Capture the cell that displays the provided text and extract its [x, y] central coordinate. 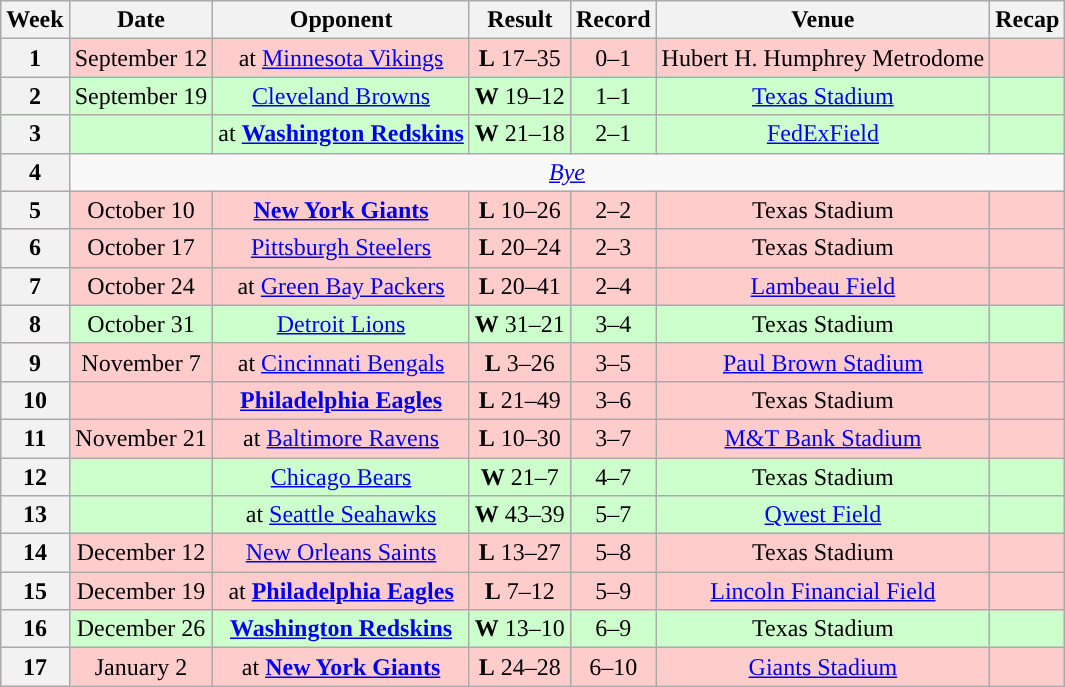
Lambeau Field [823, 286]
Result [520, 20]
New York Giants [341, 210]
6 [35, 248]
September 12 [141, 58]
17 [35, 667]
L 10–30 [520, 438]
October 31 [141, 324]
October 24 [141, 286]
9 [35, 362]
L 24–28 [520, 667]
November 7 [141, 362]
January 2 [141, 667]
Paul Brown Stadium [823, 362]
0–1 [613, 58]
3–4 [613, 324]
3 [35, 134]
2–1 [613, 134]
at Seattle Seahawks [341, 515]
New Orleans Saints [341, 553]
8 [35, 324]
Qwest Field [823, 515]
1 [35, 58]
3–5 [613, 362]
5 [35, 210]
Pittsburgh Steelers [341, 248]
October 17 [141, 248]
L 7–12 [520, 591]
15 [35, 591]
4 [35, 172]
W 13–10 [520, 629]
10 [35, 400]
at New York Giants [341, 667]
L 3–26 [520, 362]
13 [35, 515]
at Minnesota Vikings [341, 58]
L 10–26 [520, 210]
W 31–21 [520, 324]
L 17–35 [520, 58]
12 [35, 477]
14 [35, 553]
Lincoln Financial Field [823, 591]
at Washington Redskins [341, 134]
7 [35, 286]
Hubert H. Humphrey Metrodome [823, 58]
5–9 [613, 591]
5–8 [613, 553]
Washington Redskins [341, 629]
Detroit Lions [341, 324]
Record [613, 20]
December 12 [141, 553]
at Green Bay Packers [341, 286]
W 19–12 [520, 96]
Week [35, 20]
at Philadelphia Eagles [341, 591]
Venue [823, 20]
at Baltimore Ravens [341, 438]
6–10 [613, 667]
2–2 [613, 210]
Giants Stadium [823, 667]
2 [35, 96]
W 21–7 [520, 477]
September 19 [141, 96]
2–4 [613, 286]
Date [141, 20]
L 20–41 [520, 286]
W 43–39 [520, 515]
16 [35, 629]
M&T Bank Stadium [823, 438]
Opponent [341, 20]
Bye [567, 172]
Recap [1028, 20]
FedExField [823, 134]
at Cincinnati Bengals [341, 362]
L 13–27 [520, 553]
October 10 [141, 210]
L 21–49 [520, 400]
November 21 [141, 438]
W 21–18 [520, 134]
1–1 [613, 96]
December 26 [141, 629]
3–7 [613, 438]
3–6 [613, 400]
11 [35, 438]
4–7 [613, 477]
L 20–24 [520, 248]
5–7 [613, 515]
Philadelphia Eagles [341, 400]
December 19 [141, 591]
Cleveland Browns [341, 96]
6–9 [613, 629]
2–3 [613, 248]
Chicago Bears [341, 477]
